Search for the cell housing the specified text and yield its (X, Y) center coordinate. 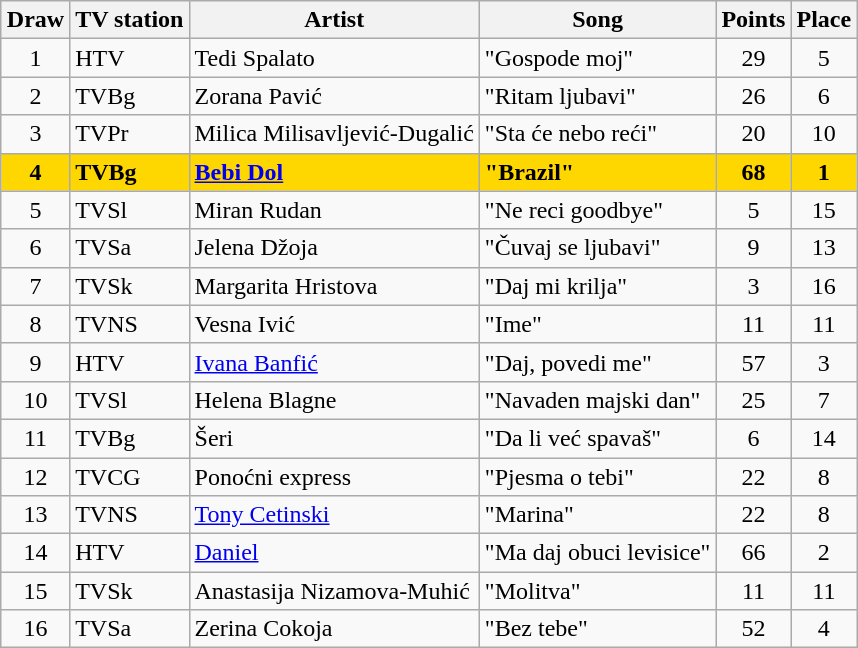
"Daj, povedi me" (598, 362)
Bebi Dol (334, 172)
"Ime" (598, 324)
Anastasija Nizamova-Muhić (334, 591)
TV station (130, 20)
"Ma daj obuci levisice" (598, 553)
Artist (334, 20)
"Marina" (598, 515)
"Daj mi krilja" (598, 286)
"Bez tebe" (598, 629)
"Sta će nebo reći" (598, 134)
Ponoćni express (334, 477)
Place (824, 20)
"Molitva" (598, 591)
68 (754, 172)
Margarita Hristova (334, 286)
Draw (35, 20)
Zerina Cokoja (334, 629)
52 (754, 629)
20 (754, 134)
"Čuvaj se ljubavi" (598, 248)
66 (754, 553)
Jelena Džoja (334, 248)
"Gospode moj" (598, 58)
Milica Milisavljević-Dugalić (334, 134)
TVPr (130, 134)
29 (754, 58)
"Ritam ljubavi" (598, 96)
12 (35, 477)
Tedi Spalato (334, 58)
Šeri (334, 438)
57 (754, 362)
"Da li već spavaš" (598, 438)
Song (598, 20)
Tony Cetinski (334, 515)
"Brazil" (598, 172)
Miran Rudan (334, 210)
Ivana Banfić (334, 362)
"Navaden majski dan" (598, 400)
26 (754, 96)
Vesna Ivić (334, 324)
Daniel (334, 553)
Points (754, 20)
"Pjesma o tebi" (598, 477)
25 (754, 400)
"Ne reci goodbye" (598, 210)
TVCG (130, 477)
Zorana Pavić (334, 96)
Helena Blagne (334, 400)
